Find where the given text appears and provide that cell's center as [X, Y] coordinate. 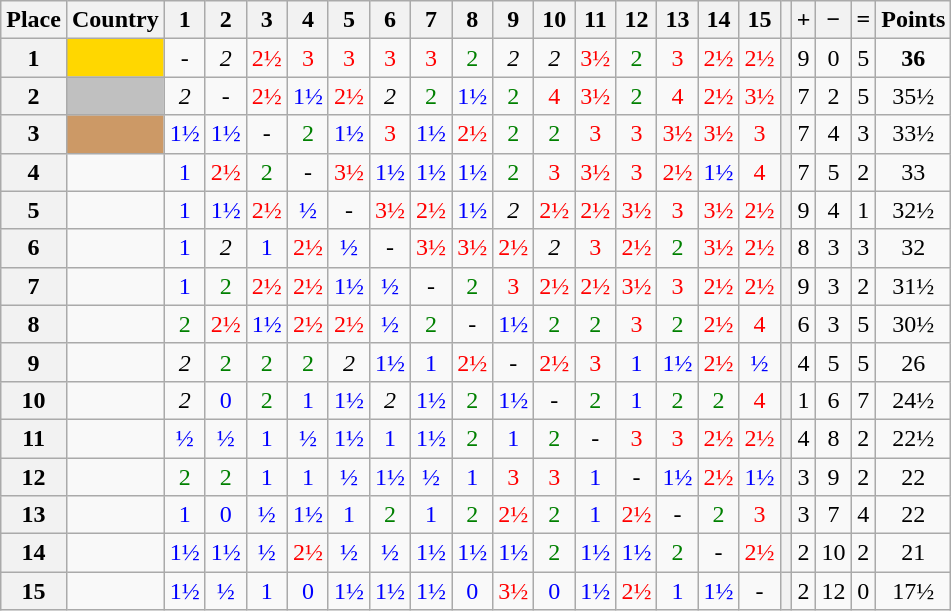
21 [914, 553]
22½ [914, 438]
33 [914, 172]
+ [804, 20]
24½ [914, 400]
35½ [914, 96]
Country [115, 20]
30½ [914, 324]
32½ [914, 210]
26 [914, 362]
32 [914, 248]
33½ [914, 134]
Points [914, 20]
Place [34, 20]
− [834, 20]
36 [914, 58]
31½ [914, 286]
17½ [914, 591]
= [864, 20]
